From the cell containing the given text, extract its center point as [x, y] coordinate. 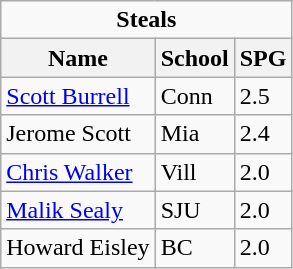
BC [194, 248]
2.5 [263, 96]
Chris Walker [78, 172]
2.4 [263, 134]
Jerome Scott [78, 134]
Howard Eisley [78, 248]
School [194, 58]
SPG [263, 58]
Steals [146, 20]
Vill [194, 172]
Conn [194, 96]
Scott Burrell [78, 96]
SJU [194, 210]
Name [78, 58]
Mia [194, 134]
Malik Sealy [78, 210]
